For the text-containing cell, return its midpoint in (x, y) coordinate format. 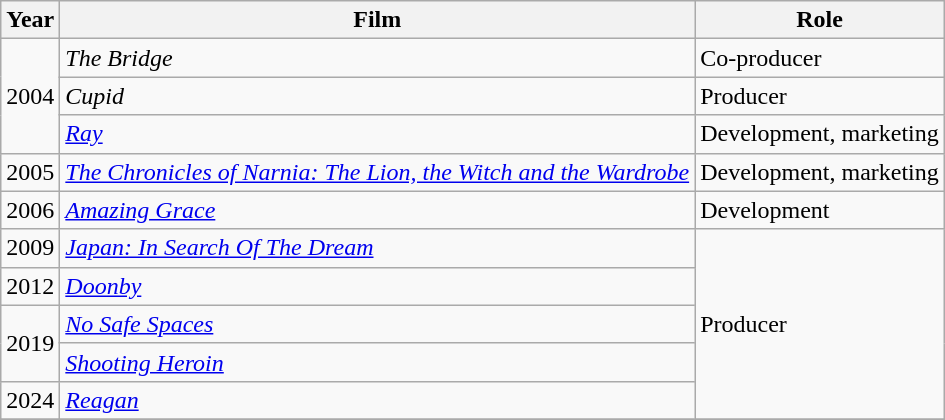
Development (820, 210)
Year (30, 20)
2005 (30, 172)
Ray (378, 134)
2009 (30, 248)
The Chronicles of Narnia: The Lion, the Witch and the Wardrobe (378, 172)
Japan: In Search Of The Dream (378, 248)
No Safe Spaces (378, 324)
Role (820, 20)
Amazing Grace (378, 210)
2019 (30, 343)
Doonby (378, 286)
2006 (30, 210)
Reagan (378, 400)
Shooting Heroin (378, 362)
Cupid (378, 96)
2024 (30, 400)
2004 (30, 96)
Co-producer (820, 58)
The Bridge (378, 58)
Film (378, 20)
2012 (30, 286)
